Return the (x, y) coordinate for the center point of the cell that contains the specified text.  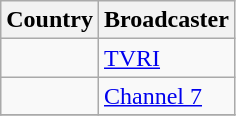
Channel 7 (166, 96)
TVRI (166, 58)
Country (50, 20)
Broadcaster (166, 20)
